Provide the [X, Y] coordinate of the cell's center where the given text is located.  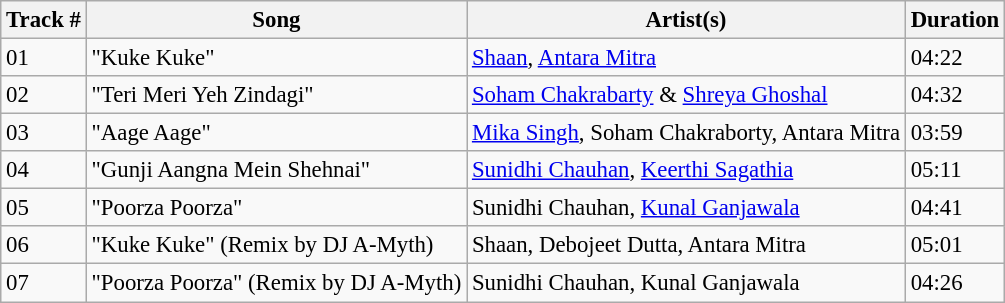
Shaan, Debojeet Dutta, Antara Mitra [686, 245]
01 [44, 58]
"Poorza Poorza" [276, 208]
04:32 [954, 95]
02 [44, 95]
05:11 [954, 170]
"Aage Aage" [276, 133]
"Gunji Aangna Mein Shehnai" [276, 170]
Sunidhi Chauhan, Keerthi Sagathia [686, 170]
04 [44, 170]
04:41 [954, 208]
Artist(s) [686, 20]
"Kuke Kuke" [276, 58]
04:22 [954, 58]
Track # [44, 20]
07 [44, 283]
Mika Singh, Soham Chakraborty, Antara Mitra [686, 133]
Song [276, 20]
05:01 [954, 245]
"Teri Meri Yeh Zindagi" [276, 95]
Shaan, Antara Mitra [686, 58]
Soham Chakrabarty & Shreya Ghoshal [686, 95]
03 [44, 133]
04:26 [954, 283]
03:59 [954, 133]
"Kuke Kuke" (Remix by DJ A-Myth) [276, 245]
06 [44, 245]
"Poorza Poorza" (Remix by DJ A-Myth) [276, 283]
05 [44, 208]
Duration [954, 20]
